Find where the given text appears and provide that cell's center as (x, y) coordinate. 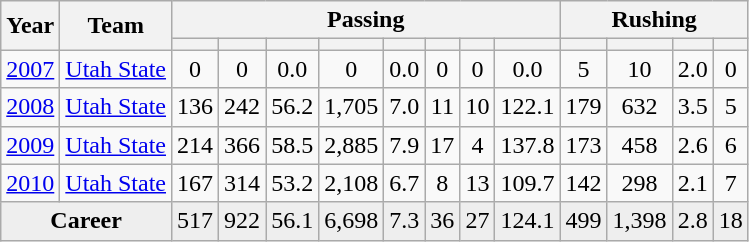
314 (242, 183)
36 (442, 221)
2007 (30, 69)
18 (730, 221)
56.2 (292, 107)
13 (478, 183)
1,705 (352, 107)
7.9 (404, 145)
6.7 (404, 183)
173 (584, 145)
2.6 (692, 145)
2.1 (692, 183)
2009 (30, 145)
53.2 (292, 183)
27 (478, 221)
Team (116, 26)
56.1 (292, 221)
11 (442, 107)
7.3 (404, 221)
7.0 (404, 107)
2008 (30, 107)
214 (196, 145)
Year (30, 26)
298 (640, 183)
122.1 (528, 107)
Rushing (654, 20)
922 (242, 221)
6 (730, 145)
2,885 (352, 145)
2010 (30, 183)
136 (196, 107)
167 (196, 183)
17 (442, 145)
499 (584, 221)
7 (730, 183)
2.8 (692, 221)
242 (242, 107)
2,108 (352, 183)
58.5 (292, 145)
179 (584, 107)
137.8 (528, 145)
6,698 (352, 221)
124.1 (528, 221)
1,398 (640, 221)
142 (584, 183)
109.7 (528, 183)
4 (478, 145)
8 (442, 183)
366 (242, 145)
632 (640, 107)
3.5 (692, 107)
517 (196, 221)
Career (86, 221)
2.0 (692, 69)
458 (640, 145)
Passing (366, 20)
